Extract the (x, y) coordinate from the center of the cell holding the provided text.  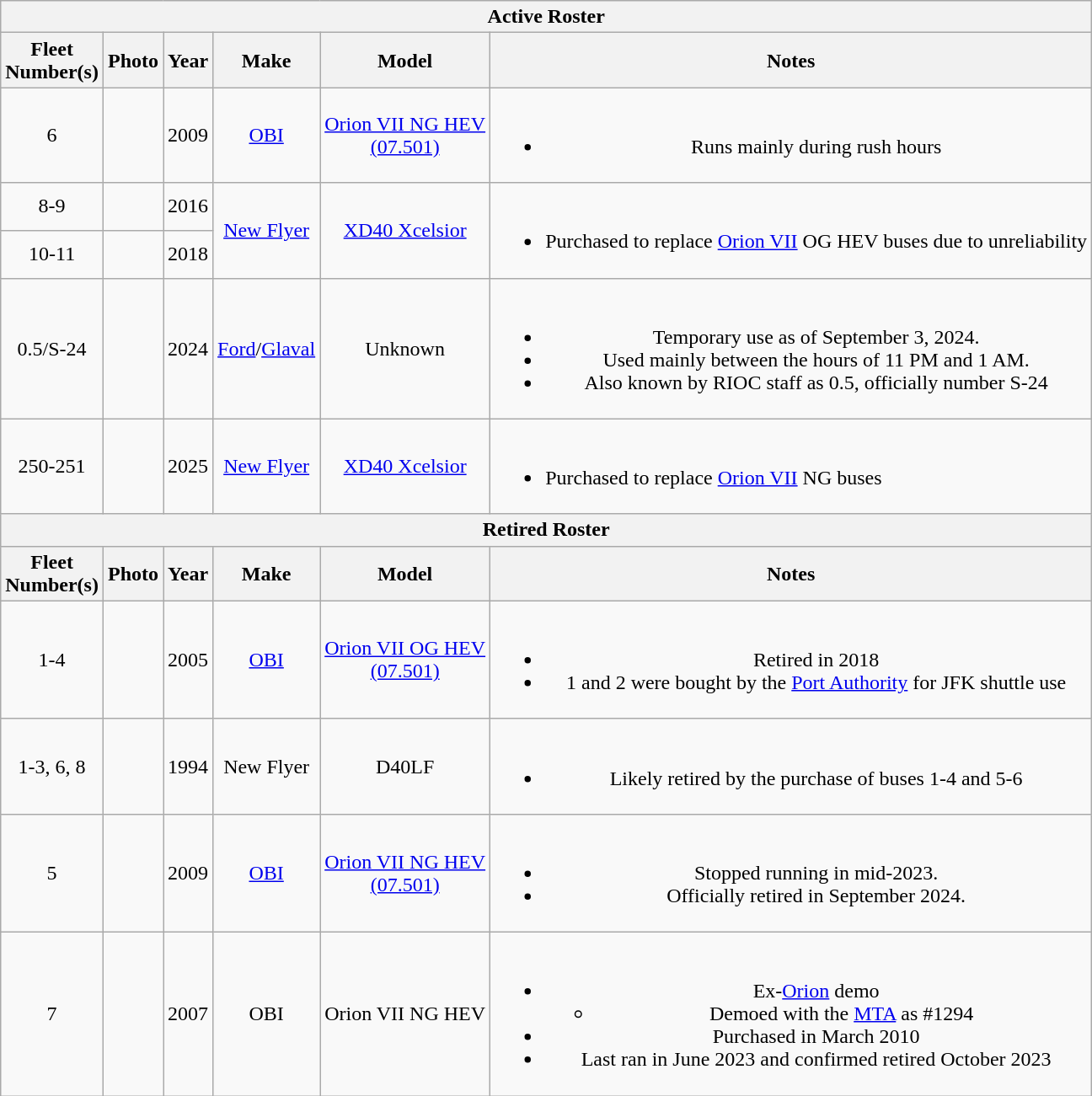
D40LF (405, 767)
Purchased to replace Orion VII NG buses (791, 467)
Ford/Glaval (266, 349)
Unknown (405, 349)
2018 (189, 254)
Retired Roster (546, 530)
2005 (189, 660)
2016 (189, 207)
Purchased to replace Orion VII OG HEV buses due to unreliability (791, 231)
Stopped running in mid-2023.Officially retired in September 2024. (791, 873)
1994 (189, 767)
1-3, 6, 8 (52, 767)
Likely retired by the purchase of buses 1-4 and 5-6 (791, 767)
Orion VII OG HEV(07.501) (405, 660)
0.5/S-24 (52, 349)
8-9 (52, 207)
2025 (189, 467)
Ex-Orion demoDemoed with the MTA as #1294Purchased in March 2010Last ran in June 2023 and confirmed retired October 2023 (791, 1013)
250-251 (52, 467)
Orion VII NG HEV (405, 1013)
Runs mainly during rush hours (791, 135)
2024 (189, 349)
2007 (189, 1013)
6 (52, 135)
10-11 (52, 254)
Retired in 20181 and 2 were bought by the Port Authority for JFK shuttle use (791, 660)
5 (52, 873)
Temporary use as of September 3, 2024.Used mainly between the hours of 11 PM and 1 AM.Also known by RIOC staff as 0.5, officially number S-24 (791, 349)
1-4 (52, 660)
Active Roster (546, 17)
7 (52, 1013)
